Find where the given text appears and provide that cell's center as [x, y] coordinate. 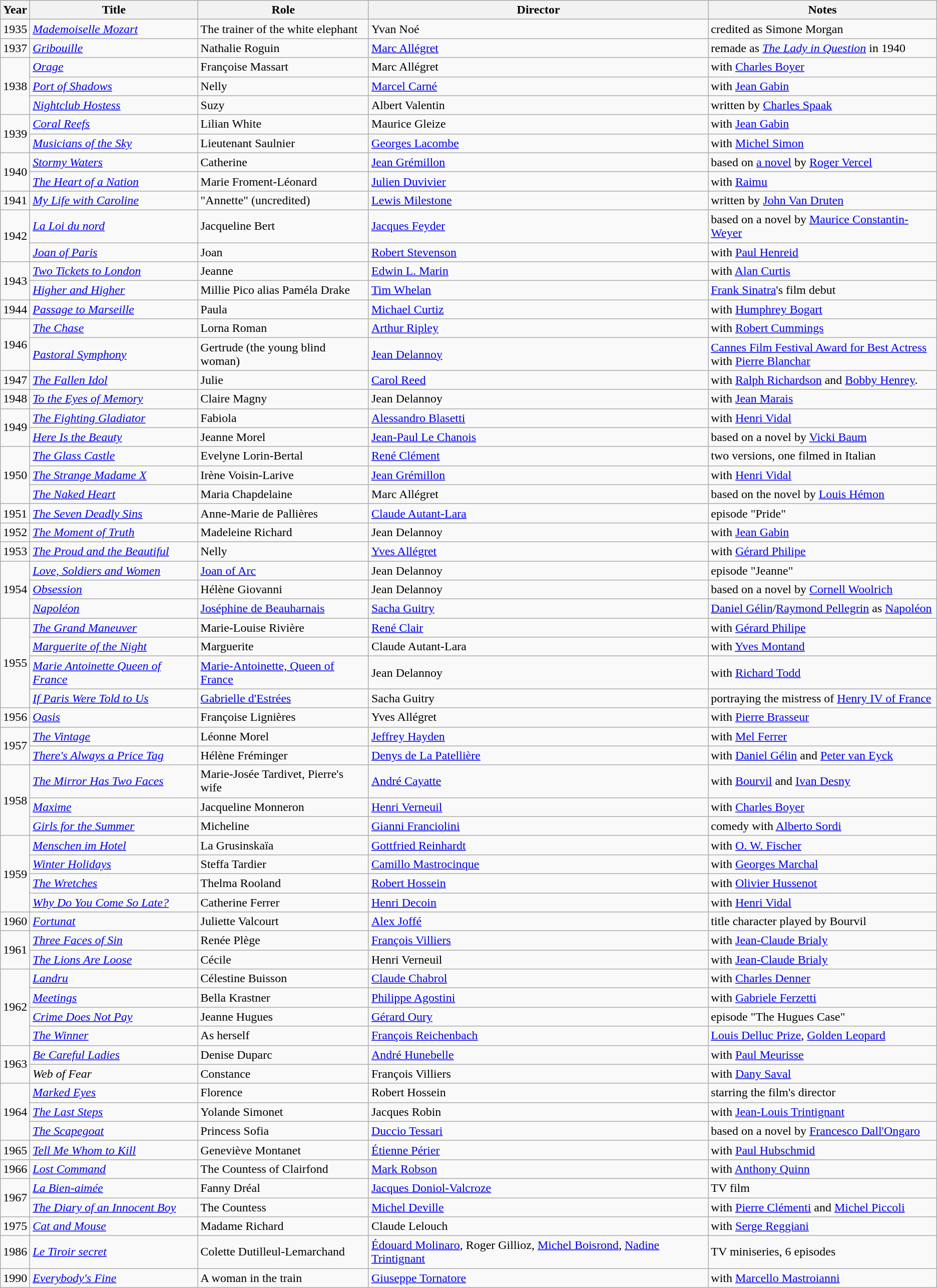
Port of Shadows [114, 86]
Menschen im Hotel [114, 845]
Oasis [114, 717]
Nightclub Hostess [114, 105]
with Paul Henreid [822, 252]
Marie Antoinette Queen of France [114, 673]
Fortunat [114, 922]
Florence [283, 1093]
Joan [283, 252]
Napoléon [114, 609]
Obsession [114, 590]
Marie-Louise Rivière [283, 628]
Madeleine Richard [283, 532]
remade as The Lady in Question in 1940 [822, 48]
Georges Lacombe [538, 143]
1964 [15, 1112]
Édouard Molinaro, Roger Gillioz, Michel Boisrond, Nadine Trintignant [538, 1252]
If Paris Were Told to Us [114, 698]
Renée Plège [283, 941]
Edwin L. Marin [538, 271]
There's Always a Price Tag [114, 755]
Michael Curtiz [538, 309]
with Michel Simon [822, 143]
with Raimu [822, 181]
"Annette" (uncredited) [283, 200]
Paula [283, 309]
1962 [15, 1007]
Coral Reefs [114, 124]
with Dany Saval [822, 1074]
The Grand Maneuver [114, 628]
To the Eyes of Memory [114, 399]
based on a novel by Cornell Woolrich [822, 590]
The Diary of an Innocent Boy [114, 1207]
A woman in the train [283, 1278]
Year [15, 10]
Role [283, 10]
1963 [15, 1064]
1956 [15, 717]
with Mel Ferrer [822, 736]
Jeffrey Hayden [538, 736]
Hélène Giovanni [283, 590]
1957 [15, 746]
1950 [15, 475]
Evelyne Lorin-Bertal [283, 456]
The Scapegoat [114, 1131]
with O. W. Fischer [822, 845]
with Paul Meurisse [822, 1055]
Daniel Gélin/Raymond Pellegrin as Napoléon [822, 609]
with Olivier Hussenot [822, 883]
credited as Simone Morgan [822, 29]
Philippe Agostini [538, 998]
Jacques Feyder [538, 226]
Duccio Tessari [538, 1131]
based on the novel by Louis Hémon [822, 494]
Mark Robson [538, 1169]
Camillo Mastrocinque [538, 864]
Mademoiselle Mozart [114, 29]
Tell Me Whom to Kill [114, 1150]
Maurice Gleize [538, 124]
Françoise Lignières [283, 717]
Joséphine de Beauharnais [283, 609]
Henri Decoin [538, 903]
The Winner [114, 1036]
with Ralph Richardson and Bobby Henrey. [822, 380]
Jacqueline Bert [283, 226]
Albert Valentin [538, 105]
1953 [15, 551]
René Clair [538, 628]
1961 [15, 950]
portraying the mistress of Henry IV of France [822, 698]
Marguerite [283, 647]
Joan of Arc [283, 570]
1952 [15, 532]
Irène Voisin-Larive [283, 475]
1951 [15, 513]
Claude Lelouch [538, 1226]
Cat and Mouse [114, 1226]
episode "Pride" [822, 513]
written by Charles Spaak [822, 105]
André Cayatte [538, 781]
My Life with Caroline [114, 200]
with Anthony Quinn [822, 1169]
with Marcello Mastroianni [822, 1278]
1990 [15, 1278]
Constance [283, 1074]
The Proud and the Beautiful [114, 551]
with Robert Cummings [822, 328]
Julie [283, 380]
1954 [15, 589]
title character played by Bourvil [822, 922]
Geneviève Montanet [283, 1150]
Julien Duvivier [538, 181]
TV film [822, 1188]
1975 [15, 1226]
Juliette Valcourt [283, 922]
Yolande Simonet [283, 1112]
Giuseppe Tornatore [538, 1278]
Landru [114, 979]
Michel Deville [538, 1207]
The Fighting Gladiator [114, 418]
with Paul Hubschmid [822, 1150]
with Georges Marchal [822, 864]
with Serge Reggiani [822, 1226]
The Moment of Truth [114, 532]
Orage [114, 67]
La Grusinskaïa [283, 845]
Jeanne [283, 271]
Françoise Massart [283, 67]
Frank Sinatra's film debut [822, 290]
Yvan Noé [538, 29]
1940 [15, 172]
Web of Fear [114, 1074]
François Reichenbach [538, 1036]
Robert Stevenson [538, 252]
Crime Does Not Pay [114, 1017]
Bella Krastner [283, 998]
1966 [15, 1169]
1941 [15, 200]
TV miniseries, 6 episodes [822, 1252]
The Naked Heart [114, 494]
with Gabriele Ferzetti [822, 998]
1986 [15, 1252]
Meetings [114, 998]
Lost Command [114, 1169]
Lewis Milestone [538, 200]
Girls for the Summer [114, 826]
Joan of Paris [114, 252]
Catherine Ferrer [283, 903]
Gribouille [114, 48]
Claire Magny [283, 399]
Director [538, 10]
two versions, one filmed in Italian [822, 456]
Millie Pico alias Paméla Drake [283, 290]
Tim Whelan [538, 290]
1947 [15, 380]
André Hunebelle [538, 1055]
Title [114, 10]
Marcel Carné [538, 86]
Marie Froment-Léonard [283, 181]
comedy with Alberto Sordi [822, 826]
episode "Jeanne" [822, 570]
Carol Reed [538, 380]
1935 [15, 29]
Marie-Josée Tardivet, Pierre's wife [283, 781]
The Wretches [114, 883]
Anne-Marie de Pallières [283, 513]
with Richard Todd [822, 673]
Lorna Roman [283, 328]
Arthur Ripley [538, 328]
Maxime [114, 807]
La Loi du nord [114, 226]
1948 [15, 399]
Marked Eyes [114, 1093]
starring the film's director [822, 1093]
with Jean-Louis Trintignant [822, 1112]
Winter Holidays [114, 864]
1946 [15, 344]
Hélène Fréminger [283, 755]
Gianni Franciolini [538, 826]
1959 [15, 874]
1944 [15, 309]
Suzy [283, 105]
1942 [15, 235]
Claude Chabrol [538, 979]
The Vintage [114, 736]
Colette Dutilleul-Lemarchand [283, 1252]
1943 [15, 281]
written by John Van Druten [822, 200]
Denise Duparc [283, 1055]
The Last Steps [114, 1112]
The Countess of Clairfond [283, 1169]
with Daniel Gélin and Peter van Eyck [822, 755]
with Pierre Brasseur [822, 717]
Jacqueline Monneron [283, 807]
Fanny Dréal [283, 1188]
Alessandro Blasetti [538, 418]
Cécile [283, 960]
Two Tickets to London [114, 271]
based on a novel by Francesco Dall'Ongaro [822, 1131]
Gertrude (the young blind woman) [283, 354]
Princess Sofia [283, 1131]
Thelma Rooland [283, 883]
with Bourvil and Ivan Desny [822, 781]
Micheline [283, 826]
Jacques Doniol-Valcroze [538, 1188]
As herself [283, 1036]
Lilian White [283, 124]
Lieutenant Saulnier [283, 143]
Nathalie Roguin [283, 48]
Alex Joffé [538, 922]
Passage to Marseille [114, 309]
René Clément [538, 456]
Le Tiroir secret [114, 1252]
based on a novel by Maurice Constantin-Weyer [822, 226]
The Seven Deadly Sins [114, 513]
1949 [15, 427]
Three Faces of Sin [114, 941]
The Chase [114, 328]
Higher and Higher [114, 290]
1939 [15, 134]
Marie-Antoinette, Queen of France [283, 673]
The Heart of a Nation [114, 181]
The Fallen Idol [114, 380]
Gottfried Reinhardt [538, 845]
with Charles Denner [822, 979]
Célestine Buisson [283, 979]
La Bien-aimée [114, 1188]
Here Is the Beauty [114, 437]
1955 [15, 663]
episode "The Hugues Case" [822, 1017]
Jeanne Hugues [283, 1017]
Love, Soldiers and Women [114, 570]
with Alan Curtis [822, 271]
Denys de La Patellière [538, 755]
Catherine [283, 162]
Louis Delluc Prize, Golden Leopard [822, 1036]
Gabrielle d'Estrées [283, 698]
Steffa Tardier [283, 864]
1960 [15, 922]
Jacques Robin [538, 1112]
The Lions Are Loose [114, 960]
1965 [15, 1150]
The trainer of the white elephant [283, 29]
Marguerite of the Night [114, 647]
The Mirror Has Two Faces [114, 781]
based on a novel by Roger Vercel [822, 162]
1958 [15, 800]
The Strange Madame X [114, 475]
Cannes Film Festival Award for Best Actress with Pierre Blanchar [822, 354]
Everybody's Fine [114, 1278]
Stormy Waters [114, 162]
Fabiola [283, 418]
Jean-Paul Le Chanois [538, 437]
Jeanne Morel [283, 437]
Notes [822, 10]
Pastoral Symphony [114, 354]
Maria Chapdelaine [283, 494]
Madame Richard [283, 1226]
with Humphrey Bogart [822, 309]
Musicians of the Sky [114, 143]
with Jean Marais [822, 399]
1967 [15, 1197]
Be Careful Ladies [114, 1055]
The Glass Castle [114, 456]
Léonne Morel [283, 736]
Gérard Oury [538, 1017]
1938 [15, 86]
with Pierre Clémenti and Michel Piccoli [822, 1207]
Étienne Périer [538, 1150]
with Yves Montand [822, 647]
The Countess [283, 1207]
Why Do You Come So Late? [114, 903]
based on a novel by Vicki Baum [822, 437]
1937 [15, 48]
